Provide the (X, Y) coordinate of the cell's center where the given text is located.  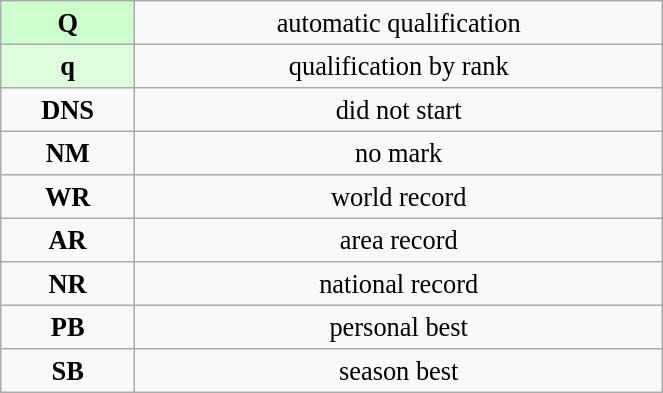
DNS (68, 109)
WR (68, 197)
SB (68, 371)
qualification by rank (399, 66)
national record (399, 284)
NR (68, 284)
area record (399, 240)
season best (399, 371)
personal best (399, 327)
did not start (399, 109)
AR (68, 240)
no mark (399, 153)
PB (68, 327)
q (68, 66)
Q (68, 22)
automatic qualification (399, 22)
NM (68, 153)
world record (399, 197)
